Find where the given text appears and provide that cell's center as [X, Y] coordinate. 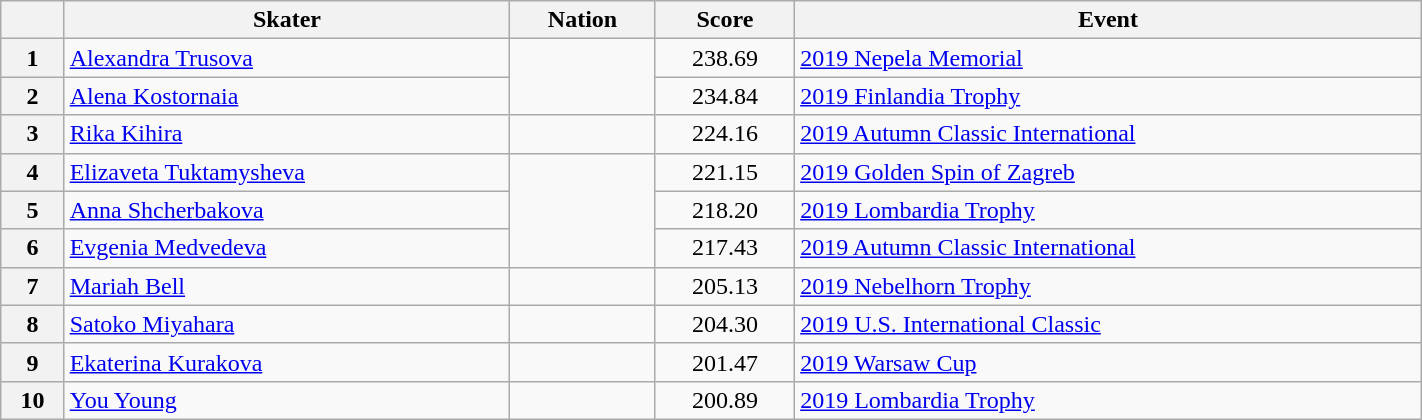
5 [32, 210]
10 [32, 400]
221.15 [724, 172]
224.16 [724, 134]
Alexandra Trusova [287, 58]
2 [32, 96]
217.43 [724, 248]
2019 Finlandia Trophy [1108, 96]
9 [32, 362]
2019 Nepela Memorial [1108, 58]
218.20 [724, 210]
Satoko Miyahara [287, 324]
Ekaterina Kurakova [287, 362]
3 [32, 134]
Anna Shcherbakova [287, 210]
Mariah Bell [287, 286]
2019 Warsaw Cup [1108, 362]
7 [32, 286]
1 [32, 58]
Event [1108, 20]
238.69 [724, 58]
8 [32, 324]
You Young [287, 400]
201.47 [724, 362]
205.13 [724, 286]
234.84 [724, 96]
200.89 [724, 400]
Evgenia Medvedeva [287, 248]
Skater [287, 20]
Rika Kihira [287, 134]
2019 Golden Spin of Zagreb [1108, 172]
Nation [582, 20]
Score [724, 20]
204.30 [724, 324]
2019 U.S. International Classic [1108, 324]
Alena Kostornaia [287, 96]
4 [32, 172]
6 [32, 248]
2019 Nebelhorn Trophy [1108, 286]
Elizaveta Tuktamysheva [287, 172]
